Scan for the cell matching the given text and deliver its (x, y) coordinate at center. 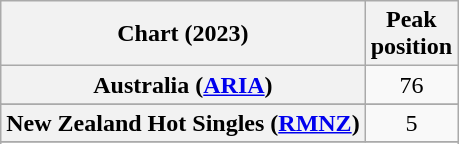
Chart (2023) (183, 34)
5 (411, 123)
Australia (ARIA) (183, 85)
Peakposition (411, 34)
New Zealand Hot Singles (RMNZ) (183, 123)
76 (411, 85)
